Capture the cell that displays the provided text and extract its [X, Y] central coordinate. 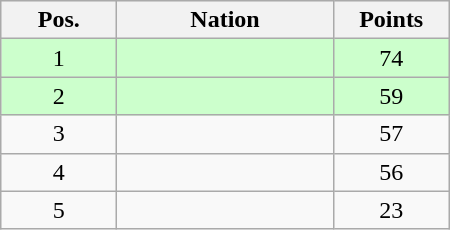
Points [391, 20]
Nation [225, 20]
23 [391, 210]
Pos. [59, 20]
56 [391, 172]
4 [59, 172]
1 [59, 58]
57 [391, 134]
2 [59, 96]
59 [391, 96]
74 [391, 58]
5 [59, 210]
3 [59, 134]
